Detect which cell encompasses the target text, then output its [X, Y] center coordinate. 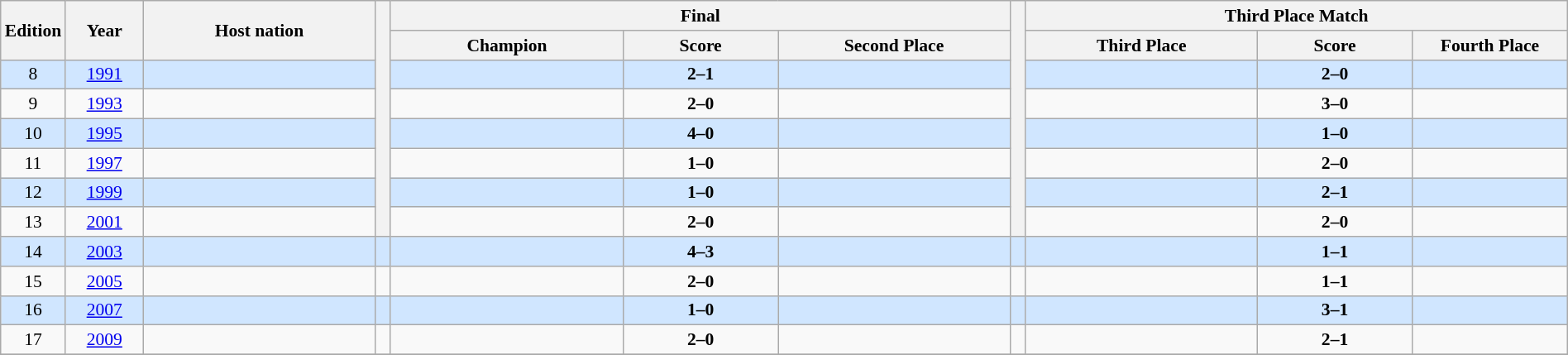
12 [33, 193]
3–0 [1335, 104]
4–0 [701, 134]
Third Place [1141, 46]
2003 [104, 252]
15 [33, 281]
1999 [104, 193]
11 [33, 163]
17 [33, 340]
Edition [33, 30]
Champion [506, 46]
1991 [104, 74]
1993 [104, 104]
Year [104, 30]
13 [33, 223]
1995 [104, 134]
Third Place Match [1297, 16]
3–1 [1335, 310]
2005 [104, 281]
2001 [104, 223]
2009 [104, 340]
Second Place [895, 46]
Fourth Place [1490, 46]
9 [33, 104]
16 [33, 310]
8 [33, 74]
2007 [104, 310]
4–3 [701, 252]
10 [33, 134]
Host nation [259, 30]
14 [33, 252]
1997 [104, 163]
Final [700, 16]
